Extract the (x, y) coordinate from the center of the cell holding the provided text.  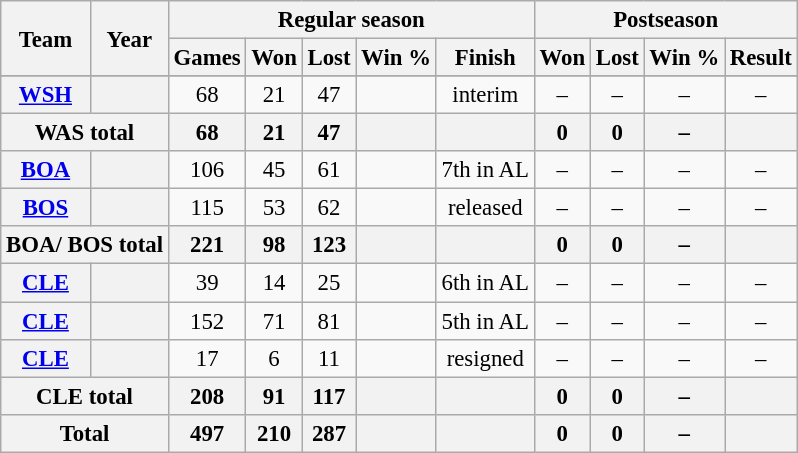
WSH (46, 95)
98 (274, 245)
CLE total (85, 396)
497 (207, 433)
11 (329, 358)
39 (207, 283)
117 (329, 396)
Finish (485, 58)
Games (207, 58)
71 (274, 321)
Regular season (351, 20)
BOA/ BOS total (85, 245)
7th in AL (485, 170)
14 (274, 283)
Year (129, 38)
45 (274, 170)
91 (274, 396)
resigned (485, 358)
released (485, 208)
106 (207, 170)
210 (274, 433)
BOS (46, 208)
BOA (46, 170)
53 (274, 208)
152 (207, 321)
17 (207, 358)
287 (329, 433)
6 (274, 358)
115 (207, 208)
62 (329, 208)
Team (46, 38)
Result (760, 58)
61 (329, 170)
208 (207, 396)
123 (329, 245)
Total (85, 433)
25 (329, 283)
5th in AL (485, 321)
WAS total (85, 133)
6th in AL (485, 283)
Postseason (666, 20)
interim (485, 95)
221 (207, 245)
81 (329, 321)
